Locate the cell with the specified text and output its (X, Y) center coordinate. 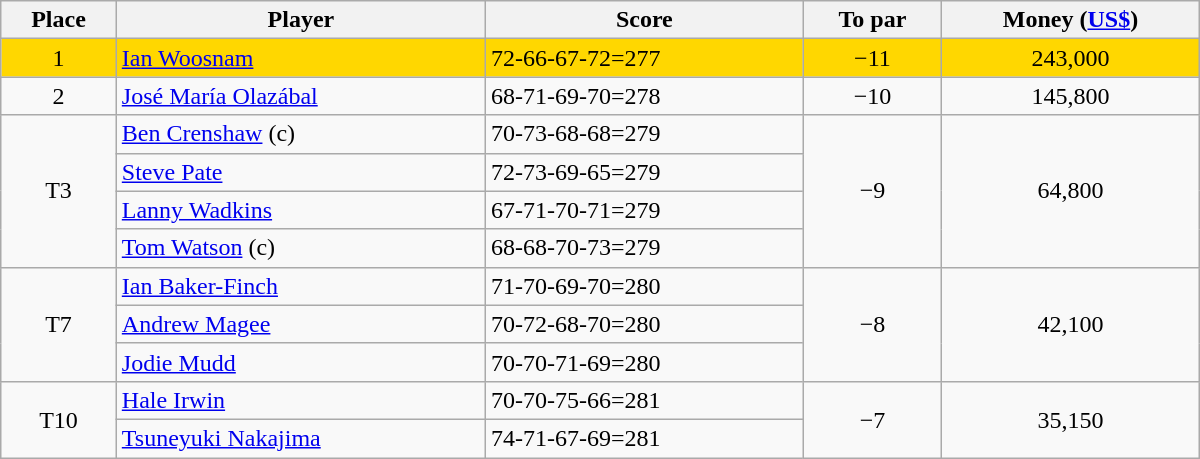
T7 (59, 324)
−10 (872, 96)
José María Olazábal (300, 96)
72-73-69-65=279 (645, 172)
68-71-69-70=278 (645, 96)
64,800 (1070, 191)
Andrew Magee (300, 324)
Player (300, 20)
243,000 (1070, 58)
70-72-68-70=280 (645, 324)
72-66-67-72=277 (645, 58)
70-70-75-66=281 (645, 400)
42,100 (1070, 324)
68-68-70-73=279 (645, 248)
67-71-70-71=279 (645, 210)
−11 (872, 58)
Place (59, 20)
Money (US$) (1070, 20)
Steve Pate (300, 172)
1 (59, 58)
T3 (59, 191)
Lanny Wadkins (300, 210)
145,800 (1070, 96)
70-70-71-69=280 (645, 362)
Tsuneyuki Nakajima (300, 438)
Ian Woosnam (300, 58)
2 (59, 96)
Score (645, 20)
To par (872, 20)
−7 (872, 419)
−8 (872, 324)
70-73-68-68=279 (645, 134)
71-70-69-70=280 (645, 286)
T10 (59, 419)
Hale Irwin (300, 400)
Jodie Mudd (300, 362)
Tom Watson (c) (300, 248)
Ian Baker-Finch (300, 286)
35,150 (1070, 419)
−9 (872, 191)
Ben Crenshaw (c) (300, 134)
74-71-67-69=281 (645, 438)
